Scan for the cell matching the given text and deliver its (X, Y) coordinate at center. 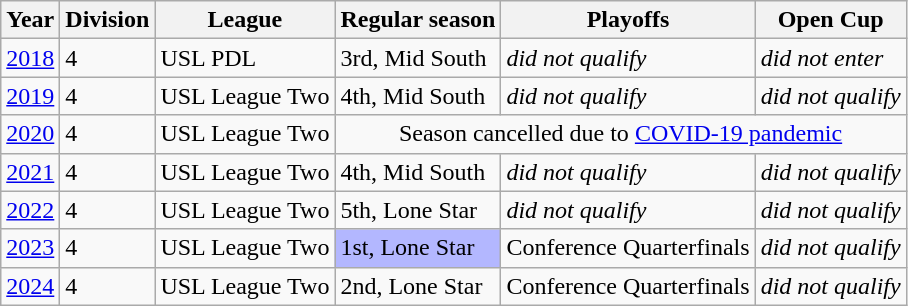
Open Cup (830, 20)
2022 (30, 210)
Division (108, 20)
Playoffs (628, 20)
5th, Lone Star (418, 210)
Season cancelled due to COVID-19 pandemic (620, 134)
2021 (30, 172)
League (245, 20)
2024 (30, 286)
2019 (30, 96)
USL PDL (245, 58)
2018 (30, 58)
1st, Lone Star (418, 248)
2020 (30, 134)
2023 (30, 248)
3rd, Mid South (418, 58)
Regular season (418, 20)
2nd, Lone Star (418, 286)
Year (30, 20)
did not enter (830, 58)
